Return the [X, Y] coordinate for the center point of the cell that contains the specified text.  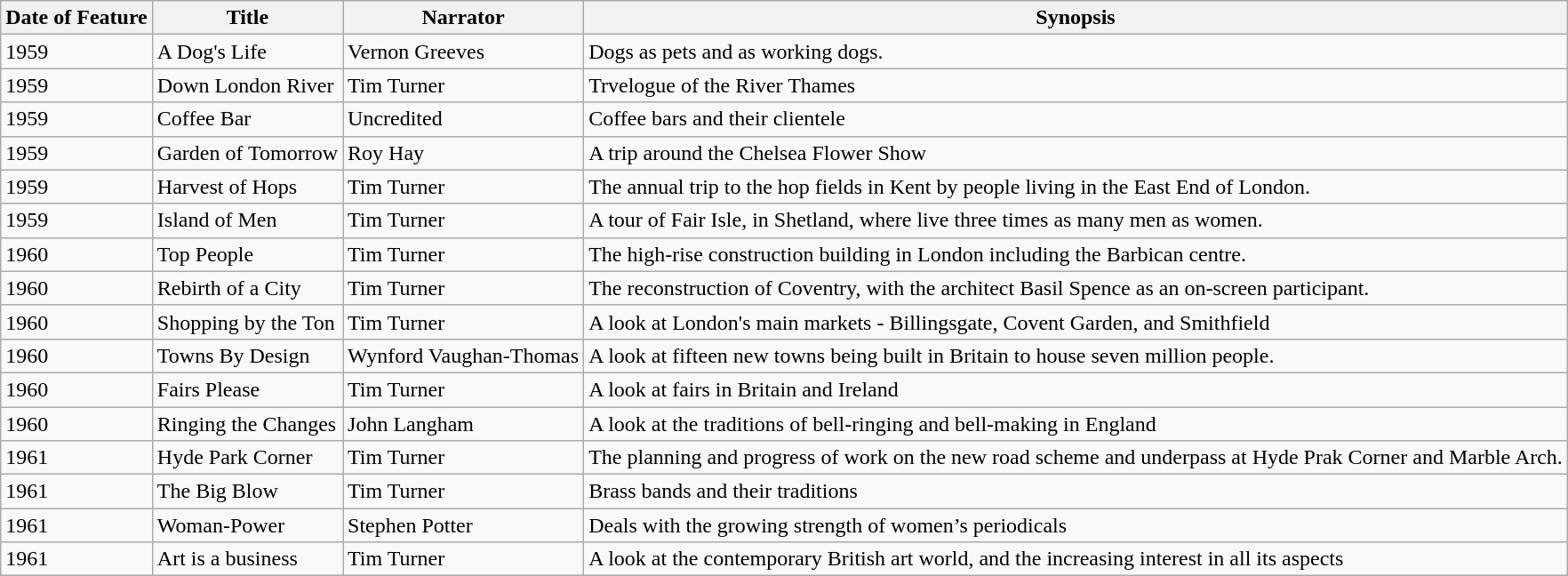
Roy Hay [464, 153]
A look at the contemporary British art world, and the increasing interest in all its aspects [1076, 559]
Brass bands and their traditions [1076, 492]
Towns By Design [247, 356]
Narrator [464, 18]
Uncredited [464, 119]
A Dog's Life [247, 52]
Harvest of Hops [247, 187]
Title [247, 18]
Shopping by the Ton [247, 322]
The annual trip to the hop fields in Kent by people living in the East End of London. [1076, 187]
Rebirth of a City [247, 288]
Top People [247, 254]
Dogs as pets and as working dogs. [1076, 52]
Coffee Bar [247, 119]
The high-rise construction building in London including the Barbican centre. [1076, 254]
Woman-Power [247, 525]
A look at fifteen new towns being built in Britain to house seven million people. [1076, 356]
Vernon Greeves [464, 52]
Hyde Park Corner [247, 458]
Fairs Please [247, 389]
Down London River [247, 85]
Deals with the growing strength of women’s periodicals [1076, 525]
The planning and progress of work on the new road scheme and underpass at Hyde Prak Corner and Marble Arch. [1076, 458]
A look at London's main markets - Billingsgate, Covent Garden, and Smithfield [1076, 322]
Stephen Potter [464, 525]
The Big Blow [247, 492]
A trip around the Chelsea Flower Show [1076, 153]
Date of Feature [76, 18]
Art is a business [247, 559]
The reconstruction of Coventry, with the architect Basil Spence as an on-screen participant. [1076, 288]
Trvelogue of the River Thames [1076, 85]
Garden of Tomorrow [247, 153]
Coffee bars and their clientele [1076, 119]
A tour of Fair Isle, in Shetland, where live three times as many men as women. [1076, 220]
A look at fairs in Britain and Ireland [1076, 389]
A look at the traditions of bell-ringing and bell-making in England [1076, 424]
Synopsis [1076, 18]
Island of Men [247, 220]
Ringing the Changes [247, 424]
John Langham [464, 424]
Wynford Vaughan-Thomas [464, 356]
